Pinpoint the cell where the given text exists, returning its (x, y) midpoint coordinate. 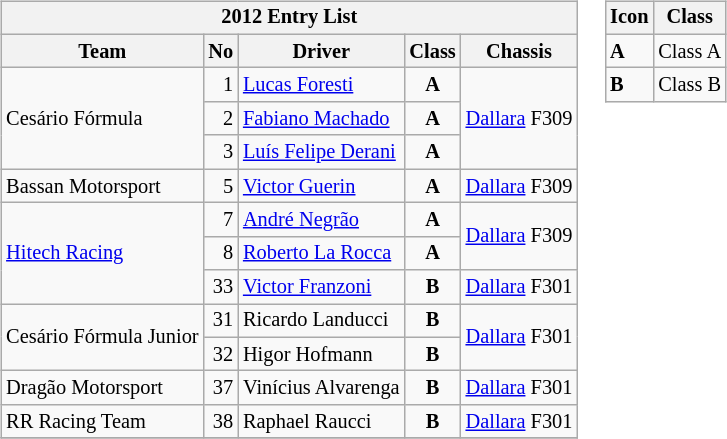
RR Racing Team (102, 422)
Vinícius Alvarenga (321, 388)
Victor Guerin (321, 186)
38 (220, 422)
Chassis (520, 51)
33 (220, 287)
Team (102, 51)
7 (220, 220)
37 (220, 388)
Cesário Fórmula Junior (102, 338)
3 (220, 152)
Class B (690, 85)
Luís Felipe Derani (321, 152)
5 (220, 186)
2 (220, 119)
Lucas Foresti (321, 85)
Hitech Racing (102, 254)
André Negrão (321, 220)
Victor Franzoni (321, 287)
32 (220, 354)
8 (220, 253)
Ricardo Landucci (321, 321)
31 (220, 321)
Bassan Motorsport (102, 186)
Driver (321, 51)
1 (220, 85)
Dragão Motorsport (102, 388)
Raphael Raucci (321, 422)
No (220, 51)
Roberto La Rocca (321, 253)
Fabiano Machado (321, 119)
Class A (690, 51)
2012 Entry List (289, 18)
Higor Hofmann (321, 354)
Icon (629, 18)
Cesário Fórmula (102, 118)
